Scan for the cell matching the given text and deliver its [X, Y] coordinate at center. 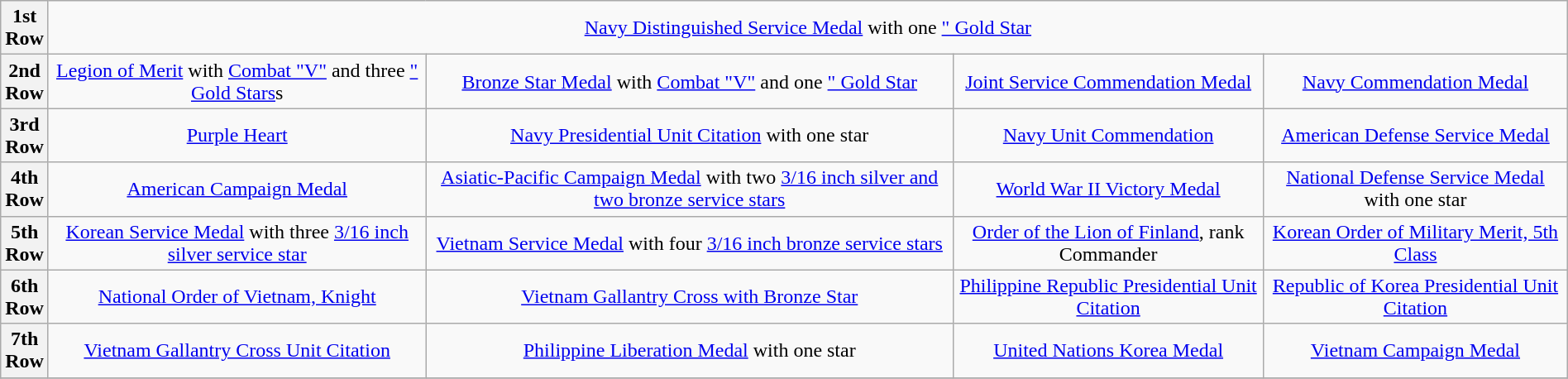
Navy Presidential Unit Citation with one star [690, 136]
Asiatic-Pacific Campaign Medal with two 3/16 inch silver and two bronze service stars [690, 189]
Purple Heart [237, 136]
National Order of Vietnam, Knight [237, 296]
Order of the Lion of Finland, rank Commander [1108, 243]
Vietnam Campaign Medal [1416, 351]
Joint Service Commendation Medal [1108, 81]
6th Row [25, 296]
American Campaign Medal [237, 189]
Philippine Republic Presidential Unit Citation [1108, 296]
Vietnam Gallantry Cross with Bronze Star [690, 296]
Bronze Star Medal with Combat "V" and one " Gold Star [690, 81]
Philippine Liberation Medal with one star [690, 351]
5th Row [25, 243]
Republic of Korea Presidential Unit Citation [1416, 296]
4th Row [25, 189]
7th Row [25, 351]
Navy Distinguished Service Medal with one " Gold Star [807, 28]
United Nations Korea Medal [1108, 351]
Vietnam Gallantry Cross Unit Citation [237, 351]
2nd Row [25, 81]
World War II Victory Medal [1108, 189]
Navy Commendation Medal [1416, 81]
Legion of Merit with Combat "V" and three " Gold Starss [237, 81]
1st Row [25, 28]
National Defense Service Medal with one star [1416, 189]
Navy Unit Commendation [1108, 136]
3rd Row [25, 136]
American Defense Service Medal [1416, 136]
Vietnam Service Medal with four 3/16 inch bronze service stars [690, 243]
Korean Service Medal with three 3/16 inch silver service star [237, 243]
Korean Order of Military Merit, 5th Class [1416, 243]
